Identify which cell holds the provided text, then report its (x, y) central coordinate. 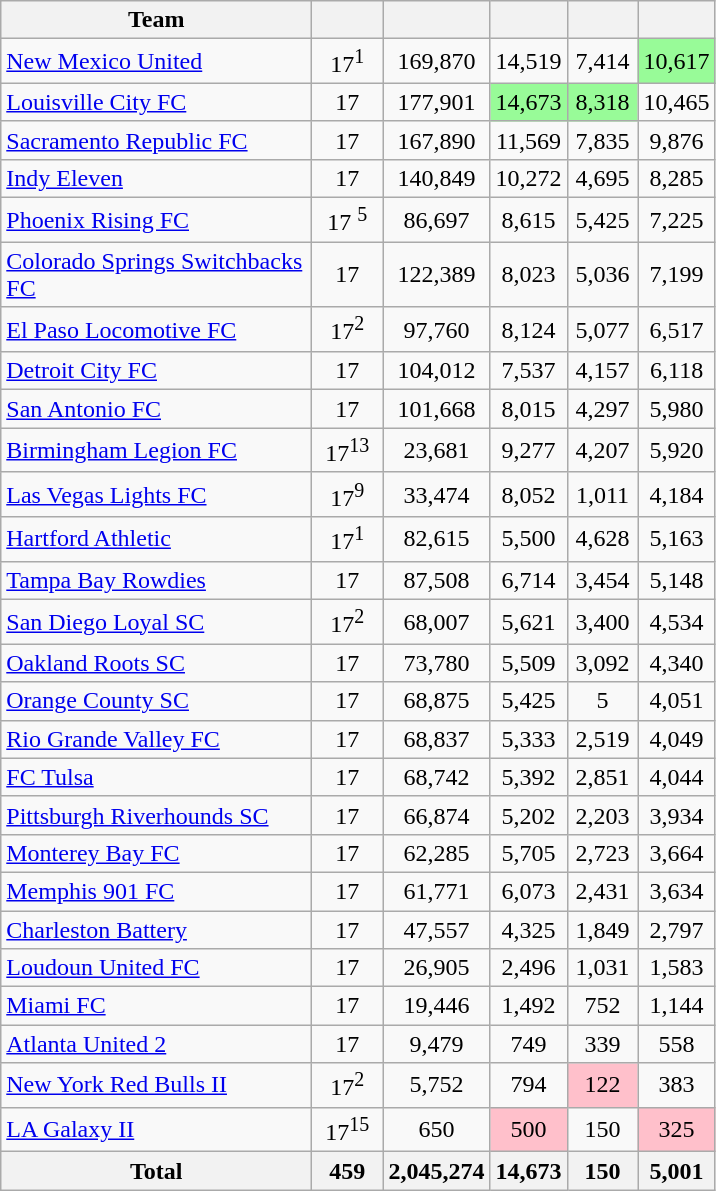
Pittsburgh Riverhounds SC (156, 815)
5,077 (602, 330)
8,615 (528, 220)
7,225 (676, 220)
4,044 (676, 777)
14,519 (528, 62)
794 (528, 1086)
5,621 (528, 622)
7,537 (528, 371)
Detroit City FC (156, 371)
26,905 (436, 968)
Orange County SC (156, 701)
104,012 (436, 371)
5,333 (528, 739)
5,148 (676, 581)
Phoenix Rising FC (156, 220)
Indy Eleven (156, 178)
19,446 (436, 1006)
Team (156, 20)
4,184 (676, 494)
500 (528, 1130)
4,049 (676, 739)
New Mexico United (156, 62)
11,569 (528, 140)
FC Tulsa (156, 777)
5,752 (436, 1086)
2,496 (528, 968)
122 (602, 1086)
New York Red Bulls II (156, 1086)
Sacramento Republic FC (156, 140)
3,634 (676, 892)
7,414 (602, 62)
3,400 (602, 622)
5,036 (602, 274)
2,045,274 (436, 1171)
2,519 (602, 739)
752 (602, 1006)
6,714 (528, 581)
1,492 (528, 1006)
7,835 (602, 140)
Tampa Bay Rowdies (156, 581)
61,771 (436, 892)
5,980 (676, 409)
El Paso Locomotive FC (156, 330)
3,092 (602, 663)
5,202 (528, 815)
325 (676, 1130)
2,797 (676, 930)
17 5 (348, 220)
62,285 (436, 853)
1,011 (602, 494)
4,051 (676, 701)
4,325 (528, 930)
6,073 (528, 892)
1,849 (602, 930)
1,144 (676, 1006)
3,664 (676, 853)
73,780 (436, 663)
6,517 (676, 330)
5,392 (528, 777)
82,615 (436, 540)
8,318 (602, 102)
3,454 (602, 581)
8,124 (528, 330)
650 (436, 1130)
33,474 (436, 494)
68,837 (436, 739)
86,697 (436, 220)
140,849 (436, 178)
LA Galaxy II (156, 1130)
Charleston Battery (156, 930)
1713 (348, 450)
8,052 (528, 494)
5,920 (676, 450)
4,695 (602, 178)
1,031 (602, 968)
8,023 (528, 274)
3,934 (676, 815)
Colorado Springs Switchbacks FC (156, 274)
6,118 (676, 371)
2,431 (602, 892)
5 (602, 701)
4,297 (602, 409)
97,760 (436, 330)
Loudoun United FC (156, 968)
4,628 (602, 540)
23,681 (436, 450)
749 (528, 1044)
167,890 (436, 140)
47,557 (436, 930)
Total (156, 1171)
4,534 (676, 622)
9,876 (676, 140)
5,163 (676, 540)
Birmingham Legion FC (156, 450)
5,001 (676, 1171)
68,742 (436, 777)
66,874 (436, 815)
4,340 (676, 663)
Miami FC (156, 1006)
122,389 (436, 274)
5,705 (528, 853)
177,901 (436, 102)
Rio Grande Valley FC (156, 739)
1,583 (676, 968)
7,199 (676, 274)
2,723 (602, 853)
68,007 (436, 622)
87,508 (436, 581)
10,465 (676, 102)
10,617 (676, 62)
San Diego Loyal SC (156, 622)
Hartford Athletic (156, 540)
Memphis 901 FC (156, 892)
9,479 (436, 1044)
Las Vegas Lights FC (156, 494)
Monterey Bay FC (156, 853)
68,875 (436, 701)
5,500 (528, 540)
2,203 (602, 815)
5,509 (528, 663)
San Antonio FC (156, 409)
169,870 (436, 62)
Louisville City FC (156, 102)
Atlanta United 2 (156, 1044)
1715 (348, 1130)
4,157 (602, 371)
Oakland Roots SC (156, 663)
101,668 (436, 409)
558 (676, 1044)
8,285 (676, 178)
383 (676, 1086)
8,015 (528, 409)
2,851 (602, 777)
4,207 (602, 450)
9,277 (528, 450)
10,272 (528, 178)
179 (348, 494)
459 (348, 1171)
339 (602, 1044)
